Extract the (X, Y) coordinate from the center of the cell holding the provided text.  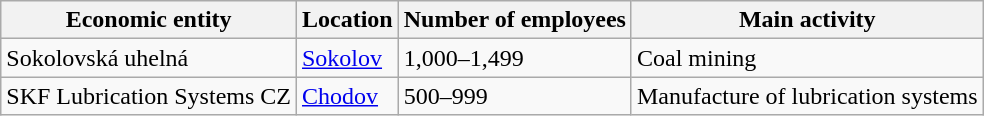
Chodov (347, 96)
SKF Lubrication Systems CZ (149, 96)
Number of employees (514, 20)
Location (347, 20)
Main activity (807, 20)
1,000–1,499 (514, 58)
Coal mining (807, 58)
Sokolov (347, 58)
Economic entity (149, 20)
Sokolovská uhelná (149, 58)
Manufacture of lubrication systems (807, 96)
500–999 (514, 96)
